Detect which cell encompasses the target text, then output its (X, Y) center coordinate. 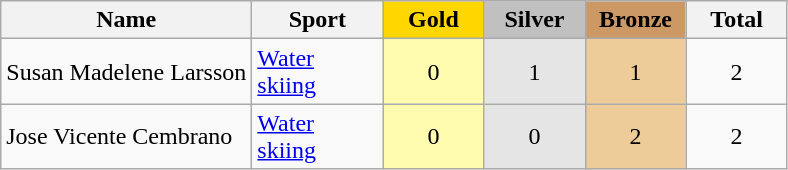
Total (736, 20)
Name (126, 20)
Jose Vicente Cembrano (126, 136)
Susan Madelene Larsson (126, 72)
Gold (434, 20)
Sport (318, 20)
Silver (534, 20)
Bronze (636, 20)
